From the cell containing the given text, extract its center point as (X, Y) coordinate. 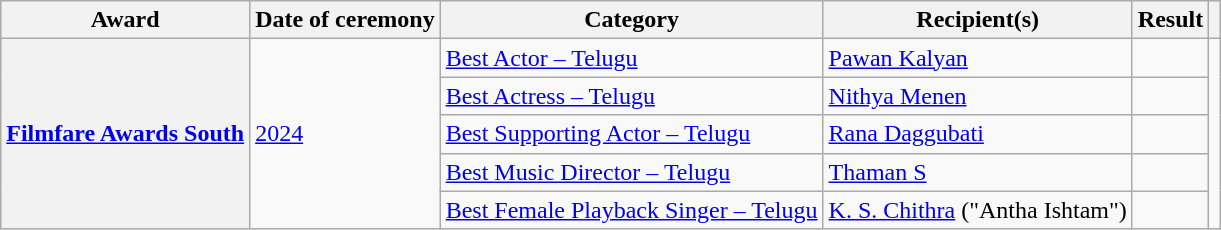
K. S. Chithra ("Antha Ishtam") (978, 210)
Filmfare Awards South (126, 134)
Category (632, 20)
Best Female Playback Singer – Telugu (632, 210)
Thaman S (978, 172)
Result (1170, 20)
Best Supporting Actor – Telugu (632, 134)
2024 (346, 134)
Nithya Menen (978, 96)
Best Actress – Telugu (632, 96)
Best Actor – Telugu (632, 58)
Best Music Director – Telugu (632, 172)
Date of ceremony (346, 20)
Recipient(s) (978, 20)
Pawan Kalyan (978, 58)
Award (126, 20)
Rana Daggubati (978, 134)
